Locate the cell with the specified text and output its [X, Y] center coordinate. 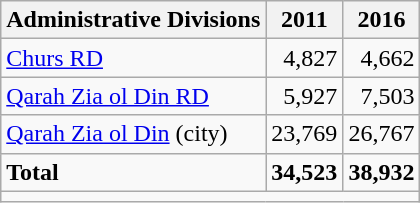
Total [134, 172]
7,503 [382, 96]
26,767 [382, 134]
34,523 [304, 172]
Qarah Zia ol Din RD [134, 96]
38,932 [382, 172]
4,827 [304, 58]
23,769 [304, 134]
Churs RD [134, 58]
5,927 [304, 96]
2016 [382, 20]
Qarah Zia ol Din (city) [134, 134]
Administrative Divisions [134, 20]
2011 [304, 20]
4,662 [382, 58]
